Find where the given text appears and provide that cell's center as (x, y) coordinate. 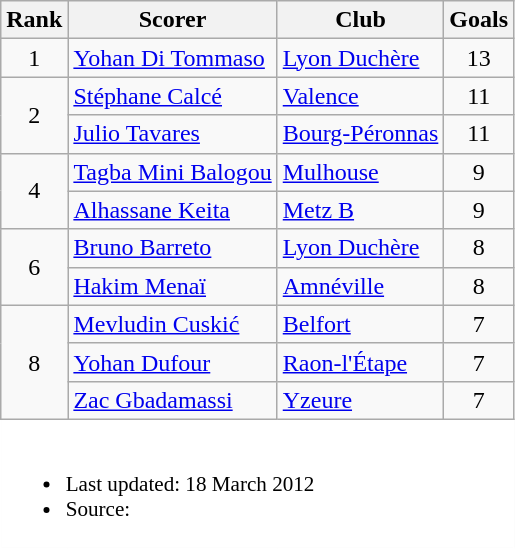
Zac Gbadamassi (172, 400)
Rank (34, 20)
Tagba Mini Balogou (172, 172)
Yohan Di Tommaso (172, 58)
Bourg-Péronnas (360, 134)
2 (34, 115)
Yzeure (360, 400)
Scorer (172, 20)
Alhassane Keita (172, 210)
6 (34, 267)
Last updated: 18 March 2012Source: (258, 484)
Yohan Dufour (172, 362)
1 (34, 58)
Metz B (360, 210)
Julio Tavares (172, 134)
Valence (360, 96)
Club (360, 20)
Amnéville (360, 286)
Hakim Menaï (172, 286)
Raon-l'Étape (360, 362)
Goals (479, 20)
Mevludin Cuskić (172, 324)
4 (34, 191)
Belfort (360, 324)
Bruno Barreto (172, 248)
Stéphane Calcé (172, 96)
Mulhouse (360, 172)
13 (479, 58)
